Determine the [x, y] coordinate at the center of the cell enclosing the given text.  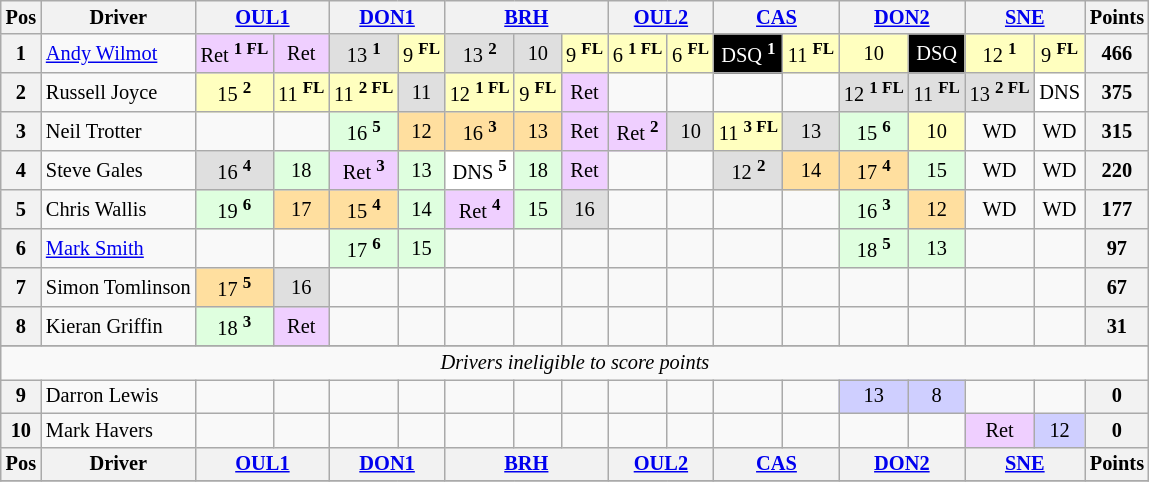
Steve Gales [118, 170]
6 [21, 248]
12 1 [1000, 54]
5 [21, 210]
Mark Smith [118, 248]
Andy Wilmot [118, 54]
18 3 [235, 326]
31 [1117, 326]
9 [21, 396]
13 1 [364, 54]
Ret 3 [364, 170]
13 2 [480, 54]
Ret 4 [480, 210]
DSQ 1 [748, 54]
97 [1117, 248]
13 2 FL [1000, 92]
11 2 FL [364, 92]
16 4 [235, 170]
17 [301, 210]
Mark Havers [118, 430]
15 2 [235, 92]
17 6 [364, 248]
11 [422, 92]
Chris Wallis [118, 210]
1 [21, 54]
18 5 [874, 248]
Kieran Griffin [118, 326]
15 4 [364, 210]
17 5 [235, 288]
466 [1117, 54]
Russell Joyce [118, 92]
12 2 [748, 170]
4 [21, 170]
DSQ [937, 54]
Simon Tomlinson [118, 288]
315 [1117, 132]
Ret 2 [638, 132]
Ret 1 FL [235, 54]
DNS 5 [480, 170]
2 [21, 92]
15 6 [874, 132]
16 5 [364, 132]
67 [1117, 288]
Neil Trotter [118, 132]
19 6 [235, 210]
7 [21, 288]
DNS [1059, 92]
6 FL [690, 54]
Drivers ineligible to score points [575, 363]
11 3 FL [748, 132]
Darron Lewis [118, 396]
3 [21, 132]
17 4 [874, 170]
6 1 FL [638, 54]
220 [1117, 170]
177 [1117, 210]
375 [1117, 92]
